Pinpoint the cell where the given text exists, returning its (x, y) midpoint coordinate. 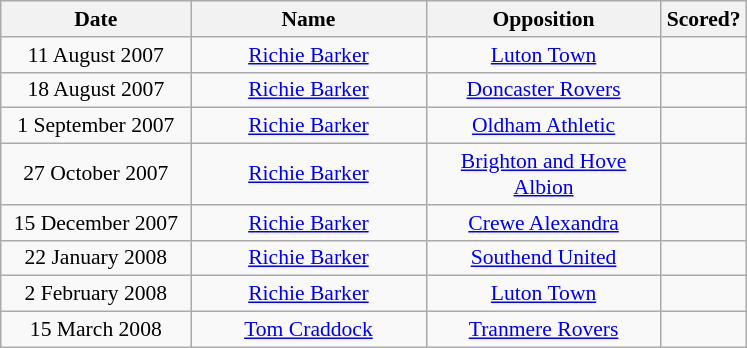
22 January 2008 (96, 258)
Crewe Alexandra (544, 223)
Date (96, 19)
Tranmere Rovers (544, 330)
Tom Craddock (308, 330)
Opposition (544, 19)
Southend United (544, 258)
27 October 2007 (96, 174)
15 March 2008 (96, 330)
Oldham Athletic (544, 126)
11 August 2007 (96, 55)
Scored? (704, 19)
Name (308, 19)
Doncaster Rovers (544, 90)
1 September 2007 (96, 126)
18 August 2007 (96, 90)
15 December 2007 (96, 223)
2 February 2008 (96, 294)
Brighton and Hove Albion (544, 174)
